Extract the (x, y) coordinate from the center of the cell holding the provided text.  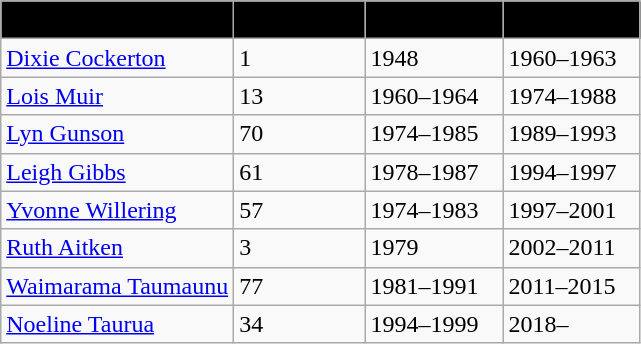
Yvonne Willering (118, 210)
Lois Muir (118, 96)
1997–2001 (572, 210)
1979 (434, 248)
1974–1985 (434, 134)
1981–1991 (434, 286)
61 (300, 172)
1978–1987 (434, 172)
Player apps (300, 20)
2018– (572, 324)
34 (300, 324)
1989–1993 (572, 134)
2011–2015 (572, 286)
Ruth Aitken (118, 248)
Player years (434, 20)
1960–1964 (434, 96)
1974–1983 (434, 210)
1994–1997 (572, 172)
1 (300, 58)
Lyn Gunson (118, 134)
Noeline Taurua (118, 324)
Coach years (572, 20)
Leigh Gibbs (118, 172)
1960–1963 (572, 58)
Dixie Cockerton (118, 58)
1994–1999 (434, 324)
13 (300, 96)
77 (300, 286)
57 (300, 210)
70 (300, 134)
1974–1988 (572, 96)
Waimarama Taumaunu (118, 286)
Name (118, 20)
3 (300, 248)
2002–2011 (572, 248)
1948 (434, 58)
